Provide the (x, y) coordinate of the cell's center where the given text is located.  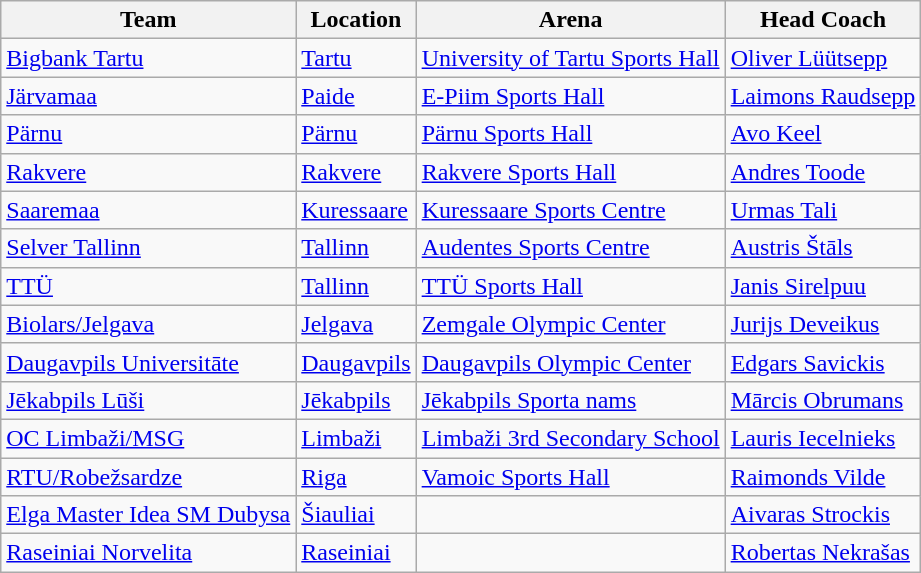
Andres Toode (823, 172)
Team (148, 20)
Jurijs Deveikus (823, 324)
Mārcis Obrumans (823, 400)
Zemgale Olympic Center (570, 324)
Austris Štāls (823, 248)
Selver Tallinn (148, 248)
OC Limbaži/MSG (148, 438)
Location (356, 20)
Jēkabpils Sporta nams (570, 400)
Edgars Savickis (823, 362)
Pärnu Sports Hall (570, 134)
Limbaži 3rd Secondary School (570, 438)
Riga (356, 477)
Elga Master Idea SM Dubysa (148, 515)
Šiauliai (356, 515)
Tartu (356, 58)
Head Coach (823, 20)
Jelgava (356, 324)
Jēkabpils (356, 400)
Kuressaare (356, 210)
Bigbank Tartu (148, 58)
Lauris Iecelnieks (823, 438)
University of Tartu Sports Hall (570, 58)
Daugavpils Universitāte (148, 362)
Raseiniai Norvelita (148, 553)
Daugavpils Olympic Center (570, 362)
Raimonds Vilde (823, 477)
Biolars/Jelgava (148, 324)
TTÜ (148, 286)
Aivaras Strockis (823, 515)
Raseiniai (356, 553)
Järvamaa (148, 96)
Audentes Sports Centre (570, 248)
Daugavpils (356, 362)
Robertas Nekrašas (823, 553)
Limbaži (356, 438)
Paide (356, 96)
RTU/Robežsardze (148, 477)
Janis Sirelpuu (823, 286)
Rakvere Sports Hall (570, 172)
Laimons Raudsepp (823, 96)
Oliver Lüütsepp (823, 58)
Arena (570, 20)
TTÜ Sports Hall (570, 286)
Avo Keel (823, 134)
Urmas Tali (823, 210)
Saaremaa (148, 210)
Kuressaare Sports Centre (570, 210)
Vamoic Sports Hall (570, 477)
E-Piim Sports Hall (570, 96)
Jēkabpils Lūši (148, 400)
